Output the (X, Y) coordinate of the center of the cell containing the given text.  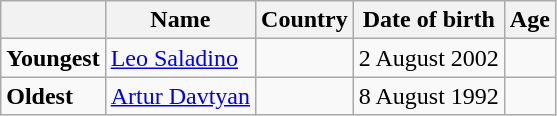
Country (305, 20)
Name (180, 20)
8 August 1992 (428, 96)
Age (530, 20)
Leo Saladino (180, 58)
Oldest (53, 96)
2 August 2002 (428, 58)
Youngest (53, 58)
Date of birth (428, 20)
Artur Davtyan (180, 96)
